Identify which cell holds the provided text, then report its (x, y) central coordinate. 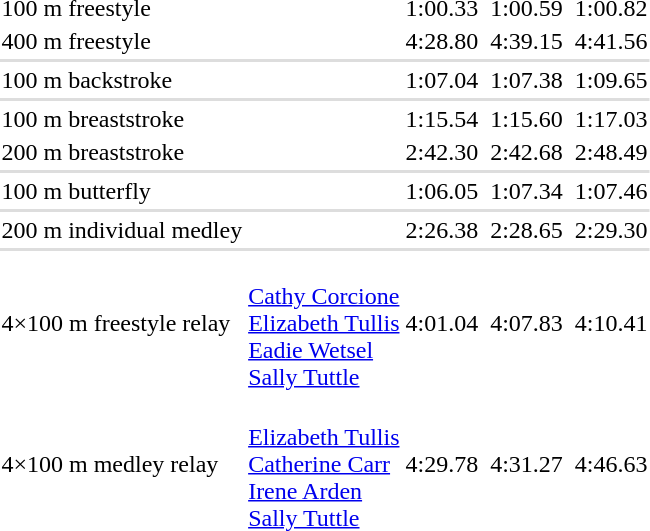
100 m backstroke (122, 80)
4:01.04 (442, 323)
2:48.49 (611, 152)
1:07.34 (527, 191)
2:42.68 (527, 152)
200 m individual medley (122, 230)
2:26.38 (442, 230)
2:29.30 (611, 230)
4:10.41 (611, 323)
4:07.83 (527, 323)
1:17.03 (611, 119)
1:07.46 (611, 191)
1:06.05 (442, 191)
1:15.60 (527, 119)
100 m breaststroke (122, 119)
200 m breaststroke (122, 152)
4×100 m freestyle relay (122, 323)
1:09.65 (611, 80)
2:28.65 (527, 230)
2:42.30 (442, 152)
4:28.80 (442, 41)
400 m freestyle (122, 41)
1:07.38 (527, 80)
100 m butterfly (122, 191)
1:07.04 (442, 80)
4:41.56 (611, 41)
4:39.15 (527, 41)
Cathy CorcioneElizabeth TullisEadie WetselSally Tuttle (324, 323)
1:15.54 (442, 119)
